From the cell containing the given text, extract its center point as (X, Y) coordinate. 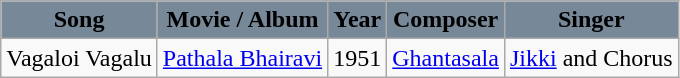
Ghantasala (446, 58)
Movie / Album (242, 20)
1951 (358, 58)
Singer (591, 20)
Jikki and Chorus (591, 58)
Vagaloi Vagalu (80, 58)
Pathala Bhairavi (242, 58)
Song (80, 20)
Year (358, 20)
Composer (446, 20)
